Scan for the cell matching the given text and deliver its [X, Y] coordinate at center. 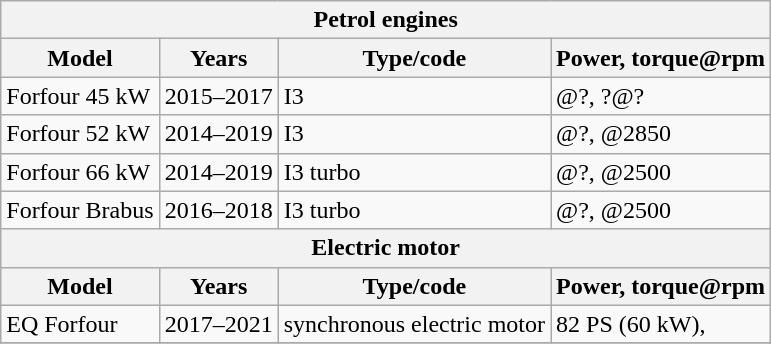
Forfour 52 kW [80, 134]
EQ Forfour [80, 324]
Petrol engines [386, 20]
82 PS (60 kW), [661, 324]
@?, ?@? [661, 96]
Forfour 66 kW [80, 172]
synchronous electric motor [414, 324]
Forfour Brabus [80, 210]
Electric motor [386, 248]
Forfour 45 kW [80, 96]
2015–2017 [218, 96]
@?, @2850 [661, 134]
2016–2018 [218, 210]
2017–2021 [218, 324]
